Find where the given text appears and provide that cell's center as (X, Y) coordinate. 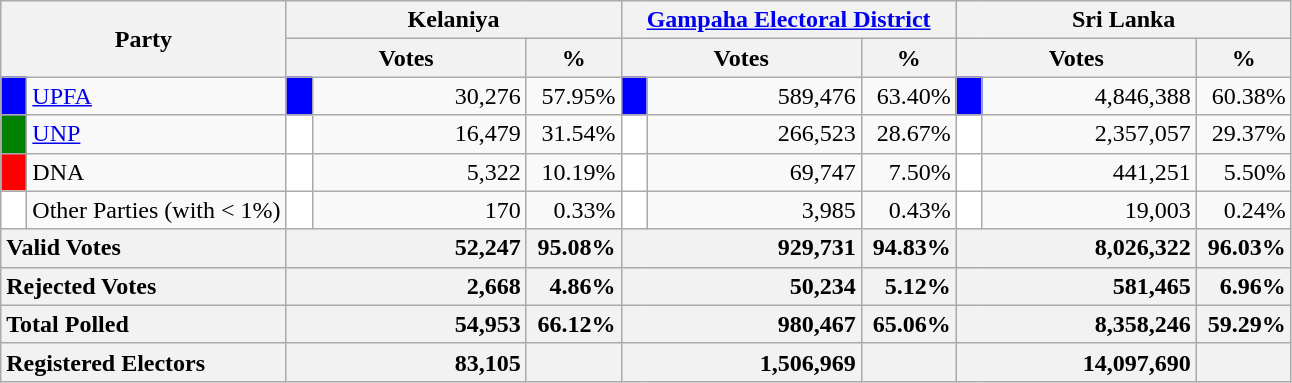
59.29% (1244, 324)
60.38% (1244, 96)
19,003 (1089, 210)
29.37% (1244, 134)
31.54% (574, 134)
Kelaniya (454, 20)
DNA (156, 172)
57.95% (574, 96)
0.24% (1244, 210)
5.12% (908, 286)
2,668 (406, 286)
Sri Lanka (1124, 20)
5.50% (1244, 172)
6.96% (1244, 286)
52,247 (406, 248)
441,251 (1089, 172)
3,985 (754, 210)
266,523 (754, 134)
8,358,246 (1076, 324)
4,846,388 (1089, 96)
Total Polled (144, 324)
14,097,690 (1076, 362)
10.19% (574, 172)
Gampaha Electoral District (788, 20)
95.08% (574, 248)
929,731 (741, 248)
581,465 (1076, 286)
30,276 (419, 96)
28.67% (908, 134)
5,322 (419, 172)
94.83% (908, 248)
1,506,969 (741, 362)
2,357,057 (1089, 134)
54,953 (406, 324)
16,479 (419, 134)
Rejected Votes (144, 286)
8,026,322 (1076, 248)
65.06% (908, 324)
69,747 (754, 172)
980,467 (741, 324)
66.12% (574, 324)
96.03% (1244, 248)
7.50% (908, 172)
589,476 (754, 96)
0.33% (574, 210)
83,105 (406, 362)
Valid Votes (144, 248)
170 (419, 210)
UPFA (156, 96)
Party (144, 39)
4.86% (574, 286)
Other Parties (with < 1%) (156, 210)
UNP (156, 134)
0.43% (908, 210)
Registered Electors (144, 362)
63.40% (908, 96)
50,234 (741, 286)
